Locate the cell with the specified text and output its (x, y) center coordinate. 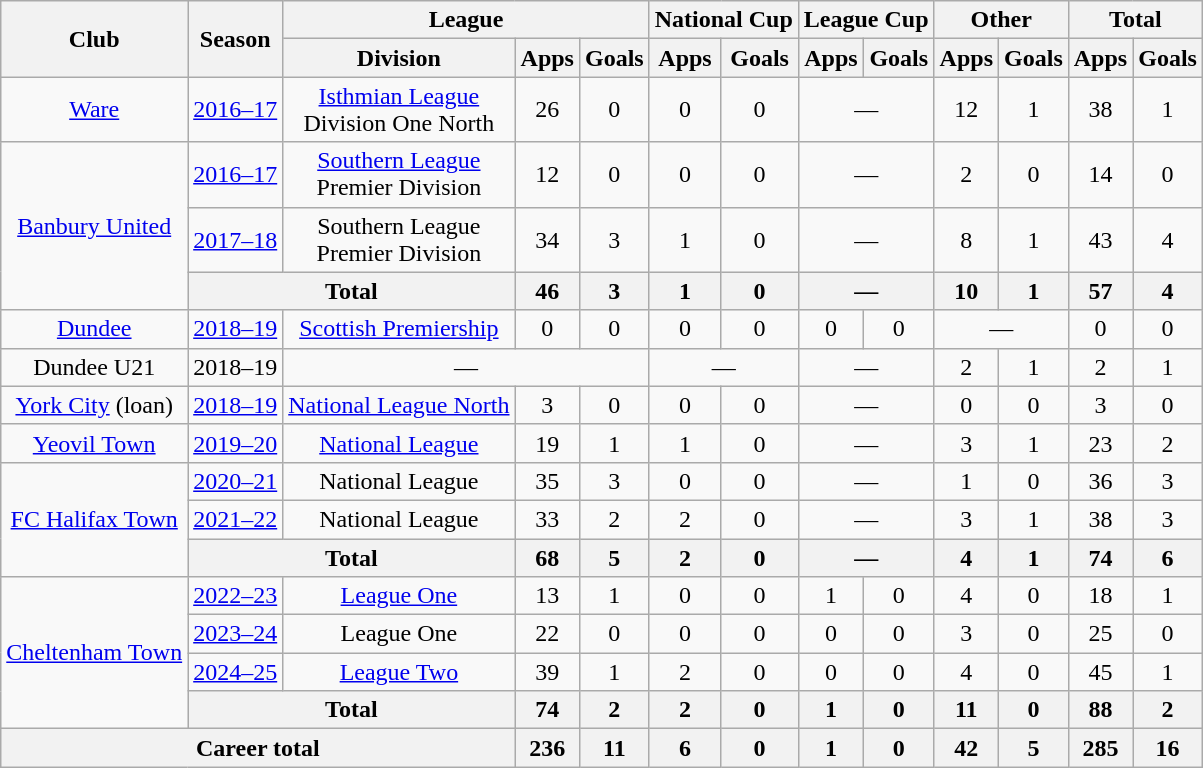
88 (1100, 710)
36 (1100, 481)
2021–22 (236, 519)
2023–24 (236, 634)
2017–18 (236, 240)
League Cup (866, 20)
68 (547, 557)
Career total (258, 748)
19 (547, 443)
39 (547, 672)
35 (547, 481)
46 (547, 291)
2022–23 (236, 596)
45 (1100, 672)
Banbury United (94, 226)
57 (1100, 291)
National Cup (724, 20)
League Two (399, 672)
National League North (399, 405)
285 (1100, 748)
2019–20 (236, 443)
Division (399, 58)
23 (1100, 443)
Other (1001, 20)
26 (547, 110)
236 (547, 748)
2020–21 (236, 481)
York City (loan) (94, 405)
43 (1100, 240)
42 (966, 748)
Club (94, 39)
33 (547, 519)
Ware (94, 110)
10 (966, 291)
Scottish Premiership (399, 329)
16 (1168, 748)
25 (1100, 634)
Season (236, 39)
8 (966, 240)
Dundee U21 (94, 367)
14 (1100, 174)
Yeovil Town (94, 443)
Isthmian LeagueDivision One North (399, 110)
Dundee (94, 329)
34 (547, 240)
FC Halifax Town (94, 519)
13 (547, 596)
Cheltenham Town (94, 653)
2024–25 (236, 672)
League (466, 20)
18 (1100, 596)
22 (547, 634)
